Capture the cell that displays the provided text and extract its [X, Y] central coordinate. 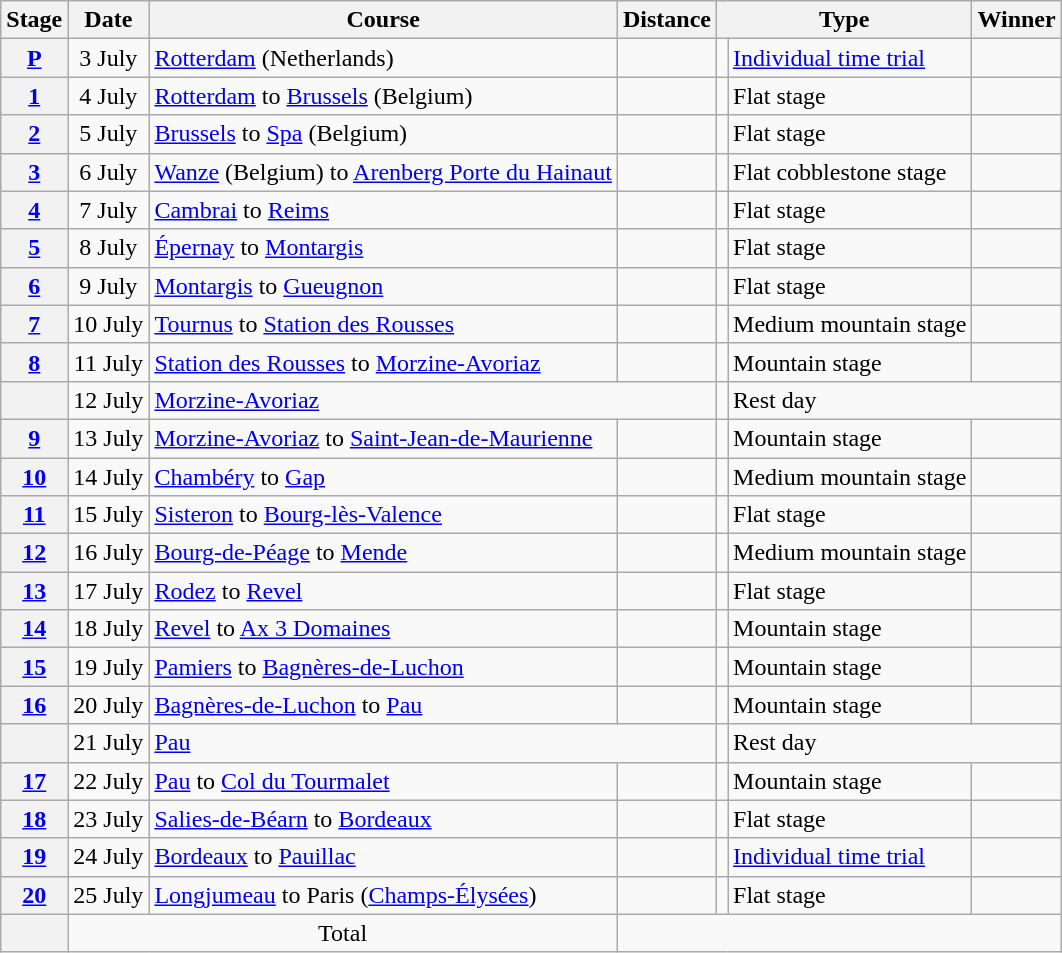
10 July [108, 324]
11 [34, 515]
Bordeaux to Pauillac [384, 857]
7 [34, 324]
6 July [108, 172]
Revel to Ax 3 Domaines [384, 629]
Brussels to Spa (Belgium) [384, 134]
17 [34, 781]
Épernay to Montargis [384, 248]
Flat cobblestone stage [850, 172]
24 July [108, 857]
Morzine-Avoriaz to Saint-Jean-de-Maurienne [384, 438]
Wanze (Belgium) to Arenberg Porte du Hainaut [384, 172]
3 [34, 172]
Salies-de-Béarn to Bordeaux [384, 819]
Bourg-de-Péage to Mende [384, 553]
9 [34, 438]
18 [34, 819]
Chambéry to Gap [384, 477]
Pamiers to Bagnères-de-Luchon [384, 667]
Pau to Col du Tourmalet [384, 781]
7 July [108, 210]
16 [34, 705]
14 [34, 629]
13 July [108, 438]
2 [34, 134]
Stage [34, 20]
Longjumeau to Paris (Champs-Élysées) [384, 895]
10 [34, 477]
23 July [108, 819]
Pau [433, 743]
Winner [1016, 20]
9 July [108, 286]
Sisteron to Bourg-lès-Valence [384, 515]
13 [34, 591]
5 July [108, 134]
Bagnères-de-Luchon to Pau [384, 705]
22 July [108, 781]
Type [844, 20]
15 July [108, 515]
19 [34, 857]
1 [34, 96]
Tournus to Station des Rousses [384, 324]
Rodez to Revel [384, 591]
Cambrai to Reims [384, 210]
21 July [108, 743]
Station des Rousses to Morzine-Avoriaz [384, 362]
Rotterdam to Brussels (Belgium) [384, 96]
19 July [108, 667]
12 July [108, 400]
5 [34, 248]
Montargis to Gueugnon [384, 286]
6 [34, 286]
20 July [108, 705]
8 [34, 362]
8 July [108, 248]
P [34, 58]
16 July [108, 553]
18 July [108, 629]
Course [384, 20]
3 July [108, 58]
12 [34, 553]
4 July [108, 96]
4 [34, 210]
Distance [666, 20]
11 July [108, 362]
Date [108, 20]
25 July [108, 895]
15 [34, 667]
14 July [108, 477]
Morzine-Avoriaz [433, 400]
17 July [108, 591]
Rotterdam (Netherlands) [384, 58]
20 [34, 895]
Total [343, 933]
